Capture the cell that displays the provided text and extract its (x, y) central coordinate. 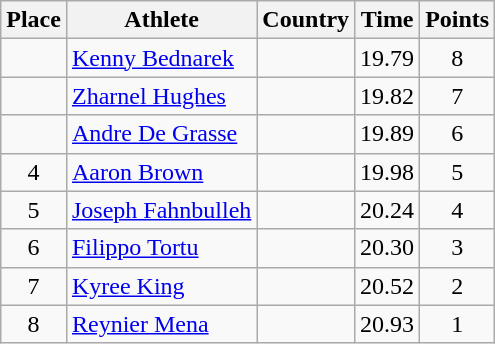
Zharnel Hughes (161, 96)
1 (458, 324)
20.52 (388, 286)
Joseph Fahnbulleh (161, 210)
Kenny Bednarek (161, 58)
Aaron Brown (161, 172)
19.79 (388, 58)
Kyree King (161, 286)
Place (34, 20)
2 (458, 286)
Andre De Grasse (161, 134)
20.30 (388, 248)
19.89 (388, 134)
20.93 (388, 324)
3 (458, 248)
20.24 (388, 210)
Points (458, 20)
Reynier Mena (161, 324)
Country (306, 20)
Filippo Tortu (161, 248)
19.82 (388, 96)
Time (388, 20)
Athlete (161, 20)
19.98 (388, 172)
